Return (x, y) of the center of cell containing provided text 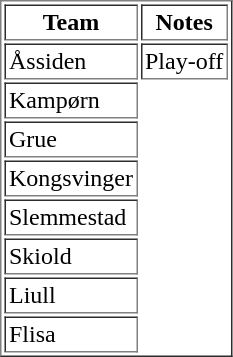
Åssiden (70, 62)
Liull (70, 296)
Slemmestad (70, 218)
Kongsvinger (70, 178)
Kampørn (70, 100)
Flisa (70, 334)
Skiold (70, 256)
Grue (70, 140)
Notes (184, 22)
Play-off (184, 62)
Team (70, 22)
